Search for the cell housing the specified text and yield its (x, y) center coordinate. 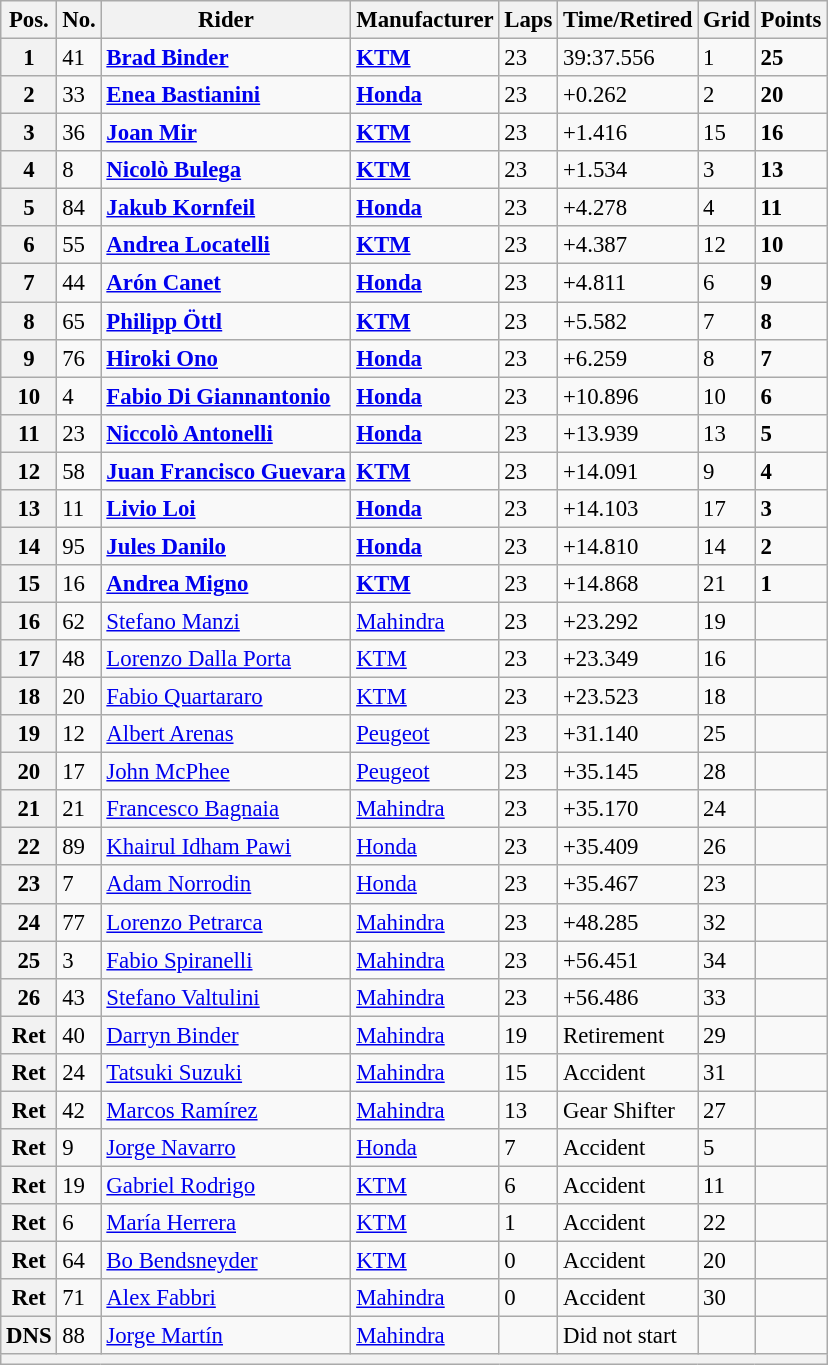
Lorenzo Petrarca (226, 922)
27 (726, 1110)
Lorenzo Dalla Porta (226, 659)
Nicolò Bulega (226, 170)
+35.467 (628, 885)
DNS (29, 1336)
58 (79, 471)
95 (79, 546)
30 (726, 1298)
62 (79, 621)
+56.486 (628, 997)
Time/Retired (628, 20)
Grid (726, 20)
Albert Arenas (226, 734)
Marcos Ramírez (226, 1110)
No. (79, 20)
32 (726, 922)
29 (726, 1035)
65 (79, 321)
Retirement (628, 1035)
31 (726, 1073)
Laps (528, 20)
Gabriel Rodrigo (226, 1185)
Pos. (29, 20)
+1.416 (628, 133)
Points (790, 20)
43 (79, 997)
+35.145 (628, 772)
+4.278 (628, 208)
+6.259 (628, 358)
+23.349 (628, 659)
Livio Loi (226, 509)
Philipp Öttl (226, 321)
Juan Francisco Guevara (226, 471)
77 (79, 922)
Stefano Valtulini (226, 997)
Jorge Navarro (226, 1148)
71 (79, 1298)
+35.409 (628, 847)
Tatsuki Suzuki (226, 1073)
+31.140 (628, 734)
Fabio Spiranelli (226, 960)
John McPhee (226, 772)
Arón Canet (226, 283)
Manufacturer (425, 20)
Jorge Martín (226, 1336)
84 (79, 208)
Fabio Di Giannantonio (226, 396)
+35.170 (628, 809)
+23.523 (628, 697)
Khairul Idham Pawi (226, 847)
Jakub Kornfeil (226, 208)
Andrea Locatelli (226, 245)
+14.091 (628, 471)
88 (79, 1336)
Alex Fabbri (226, 1298)
+1.534 (628, 170)
Joan Mir (226, 133)
+0.262 (628, 95)
76 (79, 358)
Brad Binder (226, 58)
40 (79, 1035)
34 (726, 960)
Andrea Migno (226, 584)
Hiroki Ono (226, 358)
48 (79, 659)
Gear Shifter (628, 1110)
Stefano Manzi (226, 621)
Adam Norrodin (226, 885)
36 (79, 133)
Francesco Bagnaia (226, 809)
Enea Bastianini (226, 95)
89 (79, 847)
+10.896 (628, 396)
+56.451 (628, 960)
44 (79, 283)
Darryn Binder (226, 1035)
55 (79, 245)
+5.582 (628, 321)
+4.387 (628, 245)
Bo Bendsneyder (226, 1261)
Did not start (628, 1336)
Niccolò Antonelli (226, 433)
+14.810 (628, 546)
+14.103 (628, 509)
+4.811 (628, 283)
Jules Danilo (226, 546)
+14.868 (628, 584)
39:37.556 (628, 58)
+48.285 (628, 922)
Rider (226, 20)
28 (726, 772)
42 (79, 1110)
Fabio Quartararo (226, 697)
41 (79, 58)
+23.292 (628, 621)
+13.939 (628, 433)
64 (79, 1261)
María Herrera (226, 1223)
